Extract the (X, Y) coordinate from the center of the cell holding the provided text.  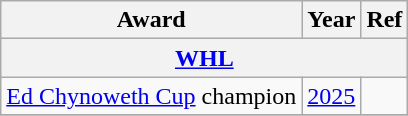
Year (332, 20)
Ref (384, 20)
WHL (204, 58)
Award (152, 20)
2025 (332, 96)
Ed Chynoweth Cup champion (152, 96)
